From the cell containing the given text, extract its center point as (X, Y) coordinate. 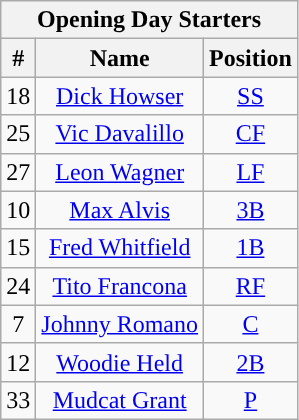
10 (18, 210)
CF (251, 134)
Fred Whitfield (120, 248)
SS (251, 96)
7 (18, 324)
2B (251, 362)
RF (251, 286)
27 (18, 172)
P (251, 400)
25 (18, 134)
Woodie Held (120, 362)
Dick Howser (120, 96)
Max Alvis (120, 210)
# (18, 58)
1B (251, 248)
15 (18, 248)
Vic Davalillo (120, 134)
Leon Wagner (120, 172)
33 (18, 400)
Name (120, 58)
12 (18, 362)
24 (18, 286)
Mudcat Grant (120, 400)
Opening Day Starters (150, 20)
C (251, 324)
Tito Francona (120, 286)
Johnny Romano (120, 324)
3B (251, 210)
Position (251, 58)
LF (251, 172)
18 (18, 96)
